Return [X, Y] of the center of cell containing provided text 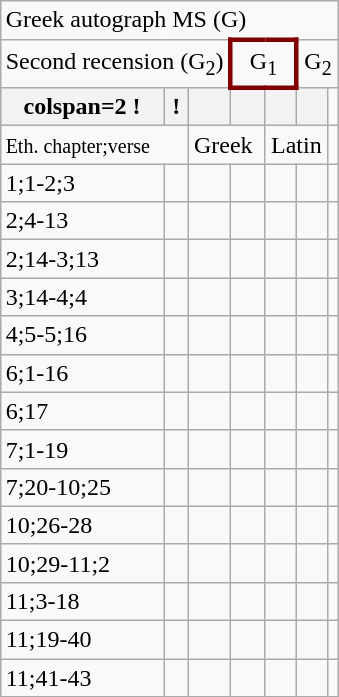
6;17 [82, 411]
2;14-3;13 [82, 259]
11;41-43 [82, 678]
10;29-11;2 [82, 563]
Latin [296, 145]
11;19-40 [82, 640]
2;4-13 [82, 221]
Eth. chapter;verse [94, 145]
! [176, 107]
G2 [317, 64]
G1 [264, 64]
3;14-4;4 [82, 297]
4;5-5;16 [82, 335]
Second recension (G2) [116, 64]
colspan=2 ! [82, 107]
7;20-10;25 [82, 487]
Greek [226, 145]
7;1-19 [82, 449]
10;26-28 [82, 525]
1;1-2;3 [82, 183]
6;1-16 [82, 373]
11;3-18 [82, 601]
Greek autograph MS (G) [169, 21]
